Output the [X, Y] coordinate of the center of the cell containing the given text.  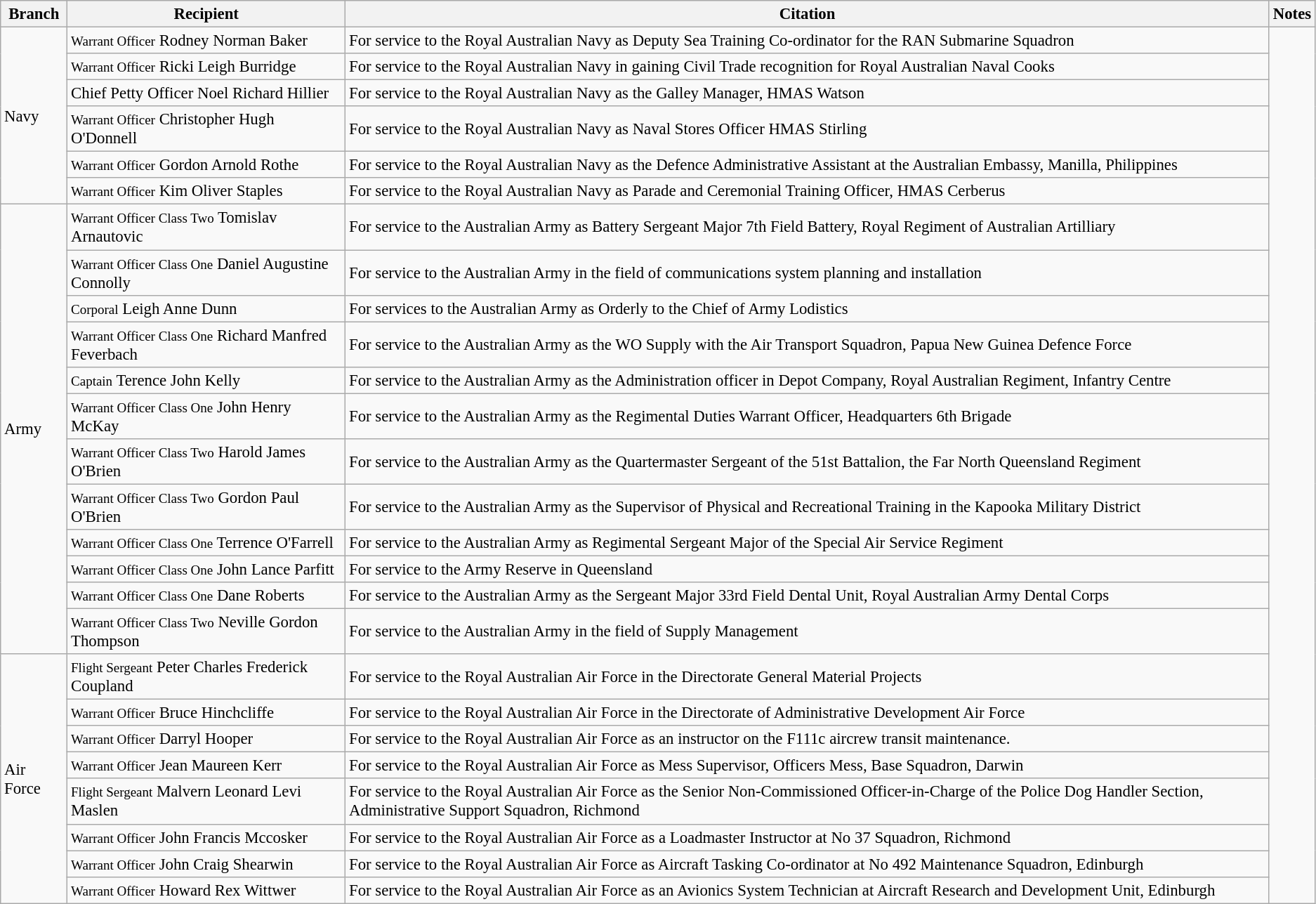
For service to the Royal Australian Air Force as an Avionics System Technician at Aircraft Research and Development Unit, Edinburgh [808, 890]
For service to the Royal Australian Navy as the Defence Administrative Assistant at the Australian Embassy, Manilla, Philippines [808, 165]
Warrant Officer Howard Rex Wittwer [206, 890]
For service to the Royal Australian Air Force as Aircraft Tasking Co-ordinator at No 492 Maintenance Squadron, Edinburgh [808, 864]
For service to the Australian Army in the field of communications system planning and installation [808, 273]
Warrant Officer Class Two Neville Gordon Thompson [206, 632]
For service to the Royal Australian Navy as the Galley Manager, HMAS Watson [808, 93]
Citation [808, 14]
Warrant Officer Class Two Tomislav Arnautovic [206, 228]
For service to the Royal Australian Air Force as an instructor on the F111c aircrew transit maintenance. [808, 739]
Air Force [34, 778]
For service to the Royal Australian Navy in gaining Civil Trade recognition for Royal Australian Naval Cooks [808, 67]
Warrant Officer Ricki Leigh Burridge [206, 67]
Captain Terence John Kelly [206, 380]
For service to the Australian Army as the Sergeant Major 33rd Field Dental Unit, Royal Australian Army Dental Corps [808, 596]
For service to the Royal Australian Navy as Deputy Sea Training Co-ordinator for the RAN Submarine Squadron [808, 41]
Warrant Officer Class One Daniel Augustine Connolly [206, 273]
Warrant Officer Gordon Arnold Rothe [206, 165]
Warrant Officer Class One John Lance Parfitt [206, 569]
Notes [1292, 14]
Warrant Officer Christopher Hugh O'Donnell [206, 129]
For services to the Australian Army as Orderly to the Chief of Army Lodistics [808, 308]
For service to the Royal Australian Navy as Naval Stores Officer HMAS Stirling [808, 129]
Warrant Officer Class Two Harold James O'Brien [206, 462]
For service to the Australian Army as Battery Sergeant Major 7th Field Battery, Royal Regiment of Australian Artilliary [808, 228]
For service to the Australian Army in the field of Supply Management [808, 632]
Warrant Officer Kim Oliver Staples [206, 192]
Warrant Officer Class One Terrence O'Farrell [206, 543]
Warrant Officer Class One Dane Roberts [206, 596]
Warrant Officer John Craig Shearwin [206, 864]
For service to the Australian Army as the Quartermaster Sergeant of the 51st Battalion, the Far North Queensland Regiment [808, 462]
For service to the Australian Army as the Regimental Duties Warrant Officer, Headquarters 6th Brigade [808, 416]
Warrant Officer Rodney Norman Baker [206, 41]
For service to the Australian Army as the Administration officer in Depot Company, Royal Australian Regiment, Infantry Centre [808, 380]
Navy [34, 117]
Flight Sergeant Malvern Leonard Levi Maslen [206, 802]
Warrant Officer Darryl Hooper [206, 739]
Flight Sergeant Peter Charles Frederick Coupland [206, 677]
For service to the Australian Army as the Supervisor of Physical and Recreational Training in the Kapooka Military District [808, 507]
For service to the Army Reserve in Queensland [808, 569]
Recipient [206, 14]
Warrant Officer Class One John Henry McKay [206, 416]
Chief Petty Officer Noel Richard Hillier [206, 93]
For service to the Royal Australian Air Force as Mess Supervisor, Officers Mess, Base Squadron, Darwin [808, 766]
Warrant Officer Class One Richard Manfred Feverbach [206, 344]
For service to the Royal Australian Air Force as a Loadmaster Instructor at No 37 Squadron, Richmond [808, 837]
Army [34, 429]
Corporal Leigh Anne Dunn [206, 308]
For service to the Australian Army as Regimental Sergeant Major of the Special Air Service Regiment [808, 543]
For service to the Royal Australian Air Force in the Directorate General Material Projects [808, 677]
Warrant Officer John Francis Mccosker [206, 837]
Warrant Officer Class Two Gordon Paul O'Brien [206, 507]
Warrant Officer Jean Maureen Kerr [206, 766]
For service to the Australian Army as the WO Supply with the Air Transport Squadron, Papua New Guinea Defence Force [808, 344]
For service to the Royal Australian Air Force in the Directorate of Administrative Development Air Force [808, 713]
Branch [34, 14]
For service to the Royal Australian Navy as Parade and Ceremonial Training Officer, HMAS Cerberus [808, 192]
Warrant Officer Bruce Hinchcliffe [206, 713]
